For the text-containing cell, return its midpoint in [X, Y] coordinate format. 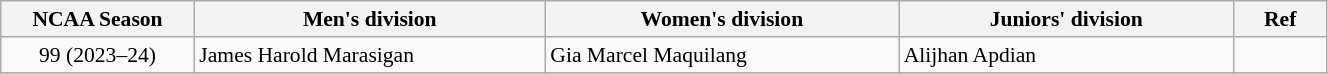
Ref [1280, 19]
Gia Marcel Maquilang [722, 55]
Alijhan Apdian [1066, 55]
NCAA Season [98, 19]
99 (2023–24) [98, 55]
Men's division [370, 19]
Women's division [722, 19]
Juniors' division [1066, 19]
James Harold Marasigan [370, 55]
